Pinpoint the cell where the given text exists, returning its (X, Y) midpoint coordinate. 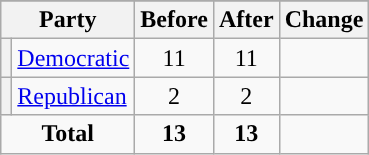
Total (68, 134)
After (246, 20)
Republican (74, 96)
Party (68, 20)
Democratic (74, 58)
Before (174, 20)
Change (324, 20)
